For the text-containing cell, return its midpoint in (x, y) coordinate format. 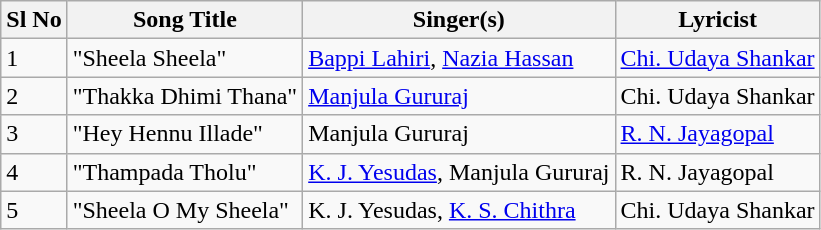
Sl No (34, 20)
"Hey Hennu Illade" (185, 134)
"Sheela Sheela" (185, 58)
2 (34, 96)
3 (34, 134)
"Thampada Tholu" (185, 172)
Song Title (185, 20)
"Sheela O My Sheela" (185, 210)
Lyricist (718, 20)
4 (34, 172)
1 (34, 58)
5 (34, 210)
Singer(s) (459, 20)
"Thakka Dhimi Thana" (185, 96)
Bappi Lahiri, Nazia Hassan (459, 58)
K. J. Yesudas, Manjula Gururaj (459, 172)
K. J. Yesudas, K. S. Chithra (459, 210)
